Identify which cell holds the provided text, then report its [x, y] central coordinate. 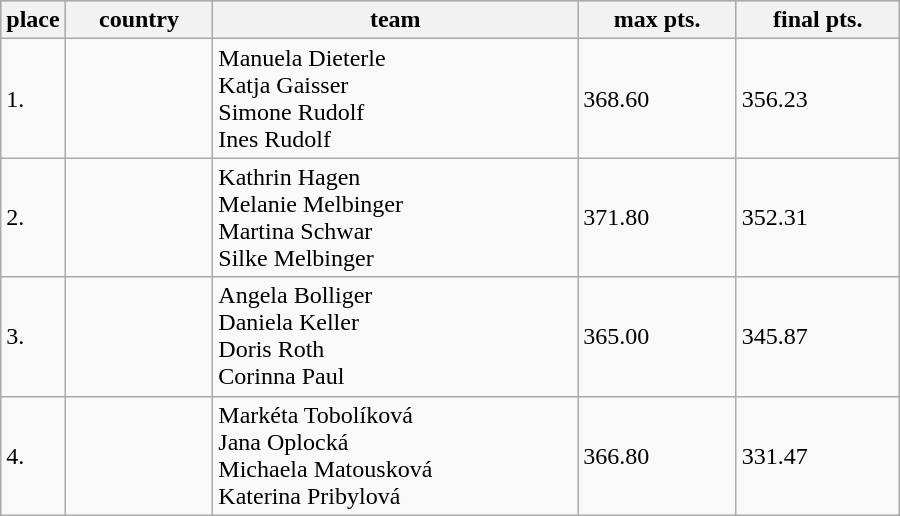
365.00 [658, 336]
345.87 [818, 336]
4. [33, 456]
1. [33, 98]
Angela BolligerDaniela KellerDoris RothCorinna Paul [396, 336]
366.80 [658, 456]
place [33, 20]
352.31 [818, 218]
Markéta TobolíkováJana OplockáMichaela MatouskováKaterina Pribylová [396, 456]
368.60 [658, 98]
final pts. [818, 20]
3. [33, 336]
country [139, 20]
max pts. [658, 20]
Kathrin HagenMelanie MelbingerMartina SchwarSilke Melbinger [396, 218]
Manuela DieterleKatja GaisserSimone RudolfInes Rudolf [396, 98]
team [396, 20]
356.23 [818, 98]
331.47 [818, 456]
2. [33, 218]
371.80 [658, 218]
